Find where the given text appears and provide that cell's center as (X, Y) coordinate. 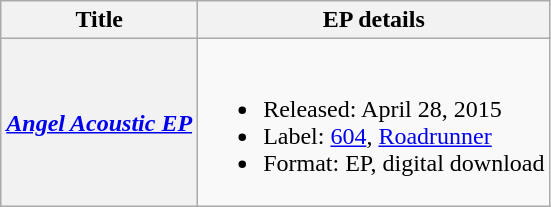
EP details (374, 20)
Angel Acoustic EP (100, 122)
Released: April 28, 2015Label: 604, RoadrunnerFormat: EP, digital download (374, 122)
Title (100, 20)
